Pinpoint the cell where the given text exists, returning its [x, y] midpoint coordinate. 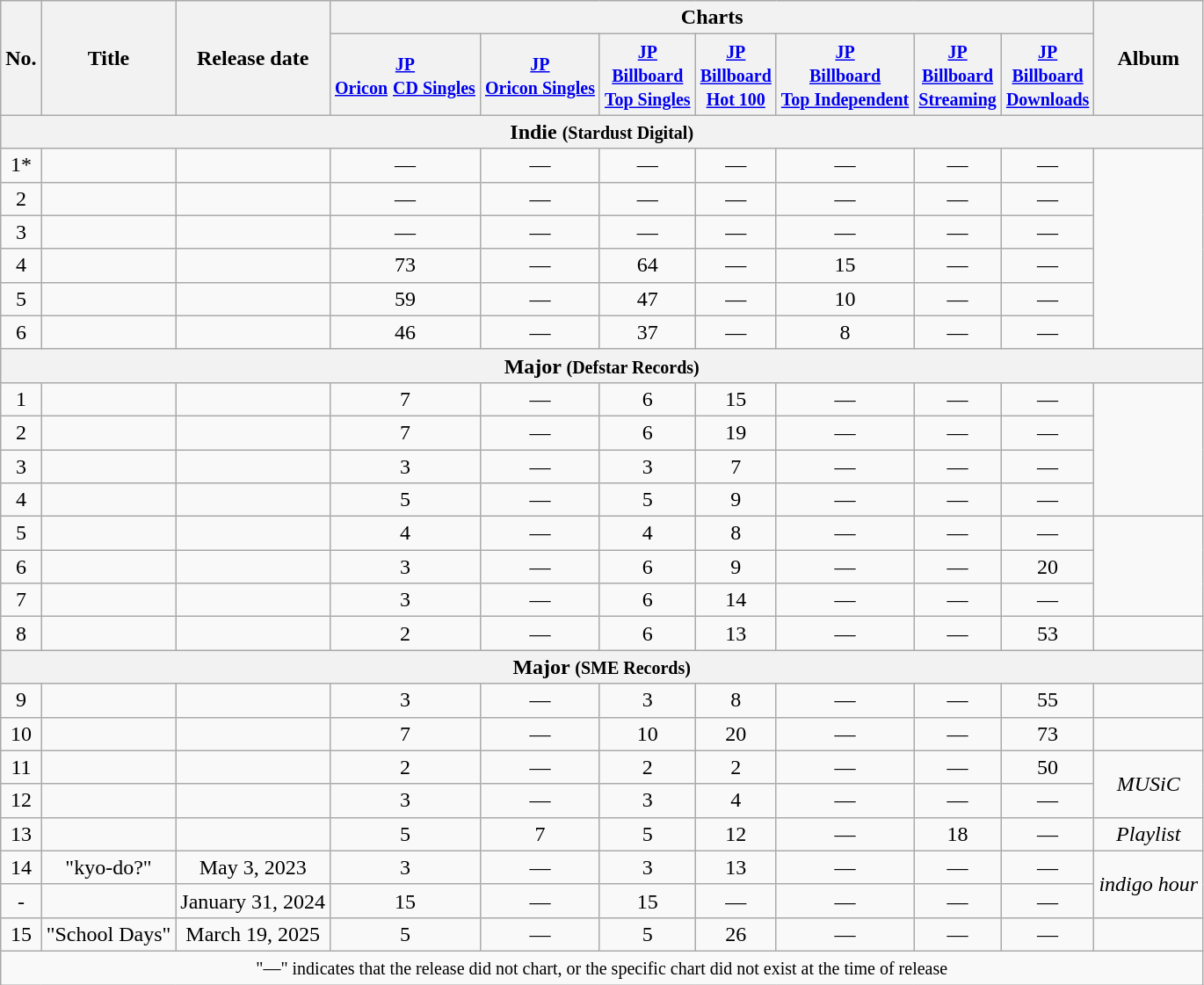
"—" indicates that the release did not chart, or the specific chart did not exist at the time of release [602, 967]
59 [406, 299]
"School Days" [109, 934]
MUSiC [1149, 784]
11 [21, 767]
Major (Defstar Records) [602, 366]
JPOricon CD Singles [406, 75]
JP BillboardDownloads [1048, 75]
Major (SME Records) [602, 667]
Title [109, 58]
JP BillboardHot 100 [736, 75]
Album [1149, 58]
March 19, 2025 [253, 934]
January 31, 2024 [253, 901]
47 [647, 299]
55 [1048, 700]
46 [406, 332]
50 [1048, 767]
1* [21, 165]
Release date [253, 58]
37 [647, 332]
"kyo-do?" [109, 867]
JP BillboardStreaming [958, 75]
26 [736, 934]
indigo hour [1149, 884]
No. [21, 58]
19 [736, 432]
1 [21, 399]
JPOricon Singles [540, 75]
JP BillboardTop Singles [647, 75]
- [21, 901]
64 [647, 265]
53 [1048, 634]
Playlist [1149, 834]
18 [958, 834]
Indie (Stardust Digital) [602, 132]
May 3, 2023 [253, 867]
Charts [712, 18]
JP BillboardTop Independent [845, 75]
